Scan for the cell matching the given text and deliver its (x, y) coordinate at center. 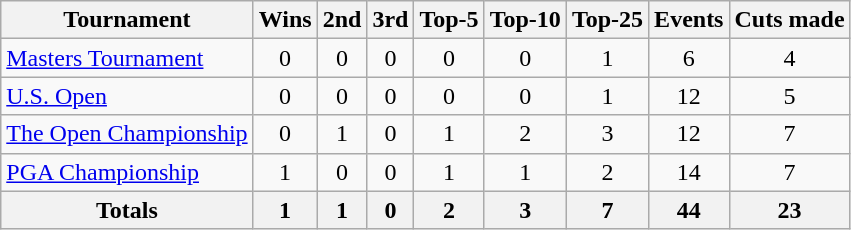
2nd (342, 20)
Events (689, 20)
Tournament (127, 20)
Totals (127, 210)
Cuts made (790, 20)
3rd (390, 20)
Masters Tournament (127, 58)
Top-25 (607, 20)
Top-5 (449, 20)
The Open Championship (127, 134)
4 (790, 58)
5 (790, 96)
U.S. Open (127, 96)
23 (790, 210)
44 (689, 210)
6 (689, 58)
Wins (285, 20)
Top-10 (525, 20)
PGA Championship (127, 172)
14 (689, 172)
